Provide the (x, y) coordinate of the cell's center where the given text is located.  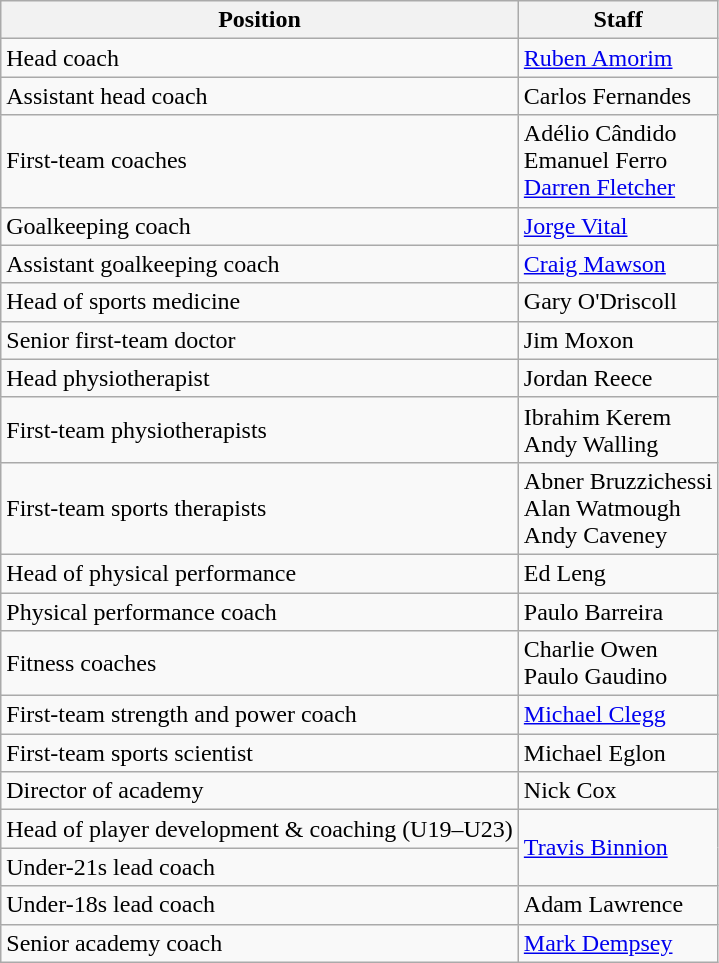
First-team coaches (260, 161)
First-team strength and power coach (260, 715)
Senior academy coach (260, 943)
Michael Eglon (618, 753)
Craig Mawson (618, 264)
Adam Lawrence (618, 905)
Under-18s lead coach (260, 905)
Carlos Fernandes (618, 96)
Assistant head coach (260, 96)
Charlie Owen Paulo Gaudino (618, 664)
Under-21s lead coach (260, 867)
Head of sports medicine (260, 302)
First-team physiotherapists (260, 430)
Gary O'Driscoll (618, 302)
Head of physical performance (260, 573)
Adélio Cândido Emanuel Ferro Darren Fletcher (618, 161)
Ruben Amorim (618, 58)
Jim Moxon (618, 340)
Assistant goalkeeping coach (260, 264)
First-team sports therapists (260, 508)
Head physiotherapist (260, 378)
Physical performance coach (260, 611)
Staff (618, 20)
Senior first-team doctor (260, 340)
Head of player development & coaching (U19–U23) (260, 829)
Goalkeeping coach (260, 226)
First-team sports scientist (260, 753)
Position (260, 20)
Ed Leng (618, 573)
Ibrahim Kerem Andy Walling (618, 430)
Mark Dempsey (618, 943)
Jordan Reece (618, 378)
Paulo Barreira (618, 611)
Abner Bruzzichessi Alan Watmough Andy Caveney (618, 508)
Michael Clegg (618, 715)
Head coach (260, 58)
Travis Binnion (618, 848)
Jorge Vital (618, 226)
Fitness coaches (260, 664)
Nick Cox (618, 791)
Director of academy (260, 791)
